Output the (X, Y) coordinate of the center of the cell containing the given text.  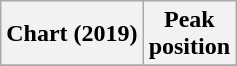
Chart (2019) (72, 34)
Peakposition (189, 34)
